Identify which cell holds the provided text, then report its (x, y) central coordinate. 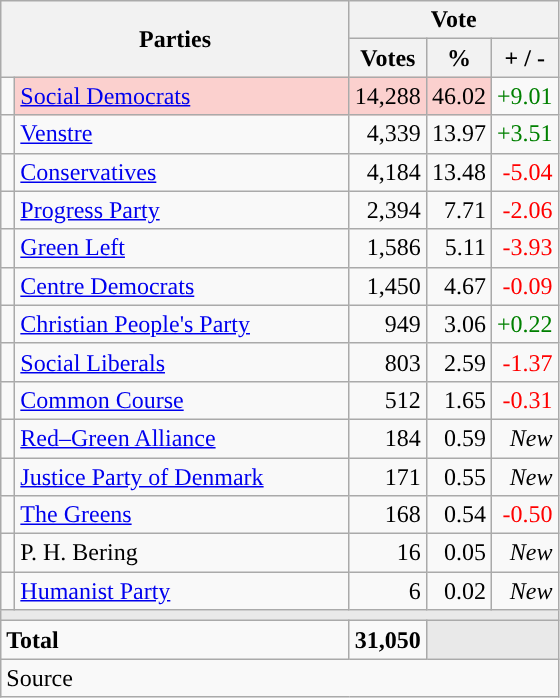
The Greens (182, 515)
Green Left (182, 248)
3.06 (458, 324)
0.55 (458, 477)
31,050 (388, 640)
Vote (454, 20)
46.02 (458, 96)
+3.51 (524, 134)
4,184 (388, 172)
4.67 (458, 286)
Humanist Party (182, 591)
Common Course (182, 400)
184 (388, 438)
-3.93 (524, 248)
4,339 (388, 134)
949 (388, 324)
Parties (176, 39)
-5.04 (524, 172)
13.97 (458, 134)
14,288 (388, 96)
Source (280, 678)
Social Liberals (182, 362)
16 (388, 553)
Christian People's Party (182, 324)
-0.50 (524, 515)
Venstre (182, 134)
0.59 (458, 438)
803 (388, 362)
Red–Green Alliance (182, 438)
Conservatives (182, 172)
Progress Party (182, 210)
171 (388, 477)
13.48 (458, 172)
Justice Party of Denmark (182, 477)
+9.01 (524, 96)
-2.06 (524, 210)
7.71 (458, 210)
5.11 (458, 248)
+ / - (524, 58)
2,394 (388, 210)
-1.37 (524, 362)
1,586 (388, 248)
0.05 (458, 553)
168 (388, 515)
512 (388, 400)
0.54 (458, 515)
P. H. Bering (182, 553)
Total (176, 640)
6 (388, 591)
Centre Democrats (182, 286)
-0.31 (524, 400)
Social Democrats (182, 96)
1.65 (458, 400)
0.02 (458, 591)
2.59 (458, 362)
% (458, 58)
-0.09 (524, 286)
+0.22 (524, 324)
1,450 (388, 286)
Votes (388, 58)
